Scan for the cell matching the given text and deliver its [X, Y] coordinate at center. 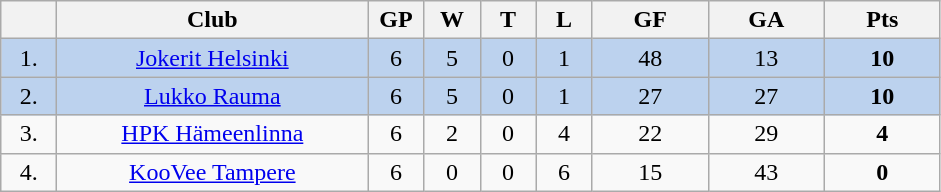
HPK Hämeenlinna [212, 134]
22 [650, 134]
2 [452, 134]
Pts [882, 20]
4. [29, 172]
W [452, 20]
GP [396, 20]
Jokerit Helsinki [212, 58]
43 [766, 172]
GA [766, 20]
T [508, 20]
3. [29, 134]
13 [766, 58]
15 [650, 172]
48 [650, 58]
Club [212, 20]
GF [650, 20]
29 [766, 134]
KooVee Tampere [212, 172]
L [564, 20]
2. [29, 96]
Lukko Rauma [212, 96]
1. [29, 58]
